Scan for the cell matching the given text and deliver its [X, Y] coordinate at center. 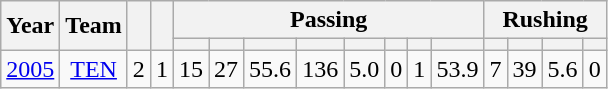
5.6 [562, 69]
TEN [94, 69]
55.6 [270, 69]
Year [30, 26]
Team [94, 26]
Passing [328, 20]
15 [190, 69]
2 [138, 69]
5.0 [364, 69]
136 [320, 69]
53.9 [458, 69]
7 [496, 69]
2005 [30, 69]
39 [524, 69]
Rushing [545, 20]
27 [226, 69]
